Provide the [x, y] coordinate of the cell's center where the given text is located.  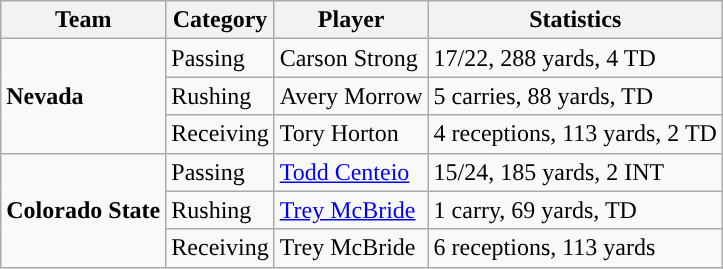
1 carry, 69 yards, TD [575, 210]
15/24, 185 yards, 2 INT [575, 172]
Carson Strong [351, 58]
Tory Horton [351, 134]
Avery Morrow [351, 96]
Colorado State [84, 210]
4 receptions, 113 yards, 2 TD [575, 134]
Nevada [84, 96]
17/22, 288 yards, 4 TD [575, 58]
6 receptions, 113 yards [575, 248]
Player [351, 20]
Category [220, 20]
Statistics [575, 20]
5 carries, 88 yards, TD [575, 96]
Team [84, 20]
Todd Centeio [351, 172]
